Provide the [X, Y] coordinate of the cell's center where the given text is located.  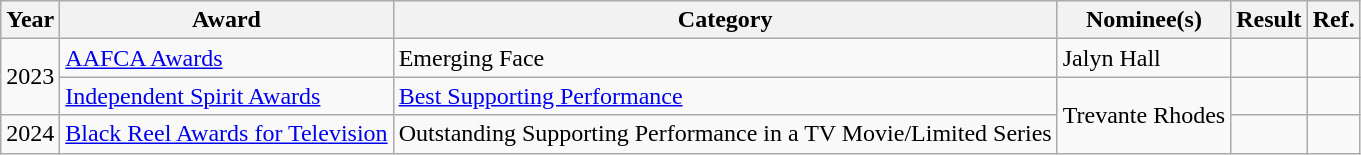
Emerging Face [725, 58]
Category [725, 20]
Result [1269, 20]
Outstanding Supporting Performance in a TV Movie/Limited Series [725, 134]
Best Supporting Performance [725, 96]
AAFCA Awards [226, 58]
2023 [30, 77]
Independent Spirit Awards [226, 96]
Award [226, 20]
Nominee(s) [1144, 20]
Jalyn Hall [1144, 58]
Trevante Rhodes [1144, 115]
Year [30, 20]
2024 [30, 134]
Black Reel Awards for Television [226, 134]
Ref. [1334, 20]
